Pinpoint the cell where the given text exists, returning its [X, Y] midpoint coordinate. 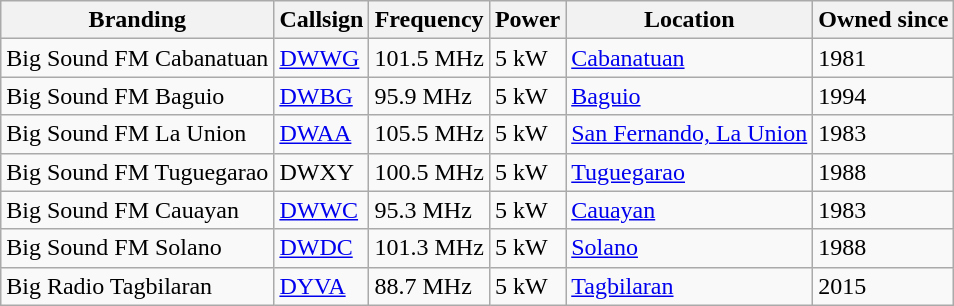
Big Sound FM La Union [138, 134]
DWDC [322, 248]
DWWG [322, 58]
100.5 MHz [429, 172]
88.7 MHz [429, 286]
DWAA [322, 134]
DYVA [322, 286]
Big Sound FM Tuguegarao [138, 172]
Cabanatuan [690, 58]
DWBG [322, 96]
Callsign [322, 20]
Frequency [429, 20]
Big Sound FM Cabanatuan [138, 58]
Location [690, 20]
Big Radio Tagbilaran [138, 286]
101.5 MHz [429, 58]
DWWC [322, 210]
101.3 MHz [429, 248]
Owned since [884, 20]
1981 [884, 58]
Power [527, 20]
95.3 MHz [429, 210]
105.5 MHz [429, 134]
DWXY [322, 172]
Branding [138, 20]
Big Sound FM Baguio [138, 96]
Baguio [690, 96]
1994 [884, 96]
Tuguegarao [690, 172]
Big Sound FM Solano [138, 248]
95.9 MHz [429, 96]
Cauayan [690, 210]
2015 [884, 286]
Tagbilaran [690, 286]
Solano [690, 248]
San Fernando, La Union [690, 134]
Big Sound FM Cauayan [138, 210]
